Return [X, Y] of the center of cell containing provided text 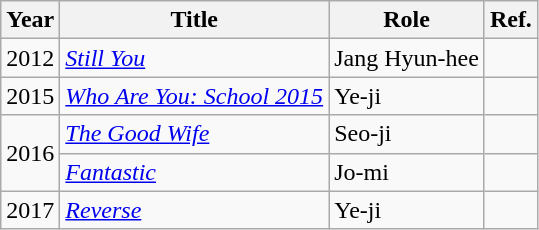
The Good Wife [194, 134]
2012 [30, 58]
2015 [30, 96]
2016 [30, 153]
Who Are You: School 2015 [194, 96]
2017 [30, 210]
Title [194, 20]
Reverse [194, 210]
Fantastic [194, 172]
Role [407, 20]
Ref. [510, 20]
Still You [194, 58]
Jo-mi [407, 172]
Seo-ji [407, 134]
Year [30, 20]
Jang Hyun-hee [407, 58]
